Find where the given text appears and provide that cell's center as (X, Y) coordinate. 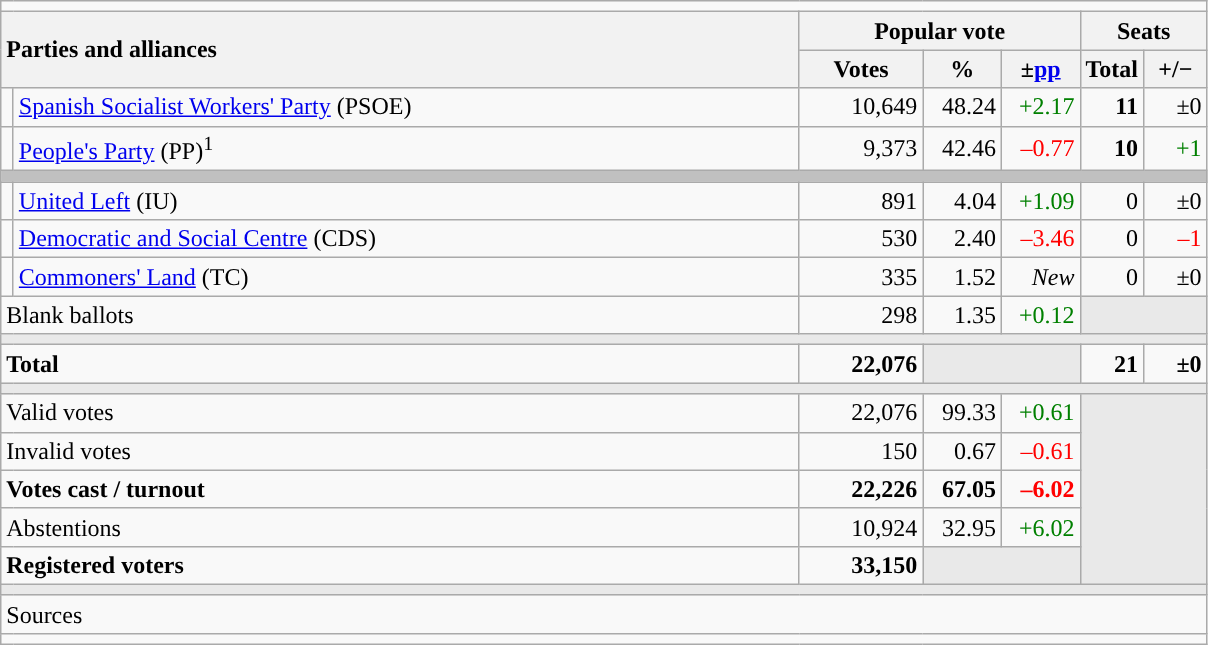
1.35 (962, 315)
Spanish Socialist Workers' Party (PSOE) (406, 107)
48.24 (962, 107)
Sources (604, 614)
10 (1112, 148)
22,226 (861, 489)
New (1040, 277)
Votes cast / turnout (400, 489)
10,924 (861, 527)
United Left (IU) (406, 201)
+1 (1176, 148)
33,150 (861, 565)
298 (861, 315)
891 (861, 201)
Votes (861, 69)
1.52 (962, 277)
Commoners' Land (TC) (406, 277)
Parties and alliances (400, 50)
+0.61 (1040, 413)
Abstentions (400, 527)
99.33 (962, 413)
+/− (1176, 69)
335 (861, 277)
–0.61 (1040, 451)
+1.09 (1040, 201)
Registered voters (400, 565)
150 (861, 451)
–0.77 (1040, 148)
0.67 (962, 451)
67.05 (962, 489)
–6.02 (1040, 489)
% (962, 69)
–3.46 (1040, 239)
32.95 (962, 527)
–1 (1176, 239)
Popular vote (940, 31)
+6.02 (1040, 527)
9,373 (861, 148)
10,649 (861, 107)
Democratic and Social Centre (CDS) (406, 239)
11 (1112, 107)
2.40 (962, 239)
21 (1112, 364)
Seats (1144, 31)
Valid votes (400, 413)
530 (861, 239)
+0.12 (1040, 315)
±pp (1040, 69)
People's Party (PP)1 (406, 148)
42.46 (962, 148)
4.04 (962, 201)
Blank ballots (400, 315)
Invalid votes (400, 451)
+2.17 (1040, 107)
